Scan for the cell matching the given text and deliver its (X, Y) coordinate at center. 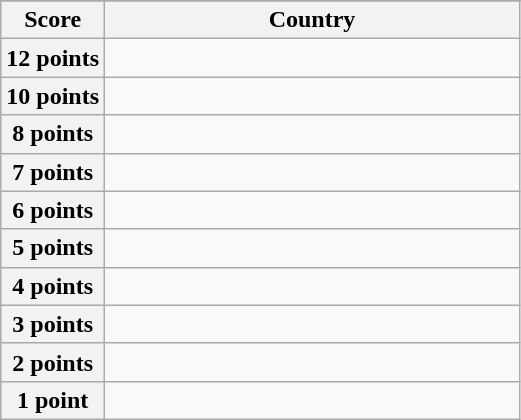
Score (53, 20)
3 points (53, 324)
Country (312, 20)
10 points (53, 96)
12 points (53, 58)
8 points (53, 134)
4 points (53, 286)
6 points (53, 210)
2 points (53, 362)
7 points (53, 172)
5 points (53, 248)
1 point (53, 400)
